For the text-containing cell, return its midpoint in [x, y] coordinate format. 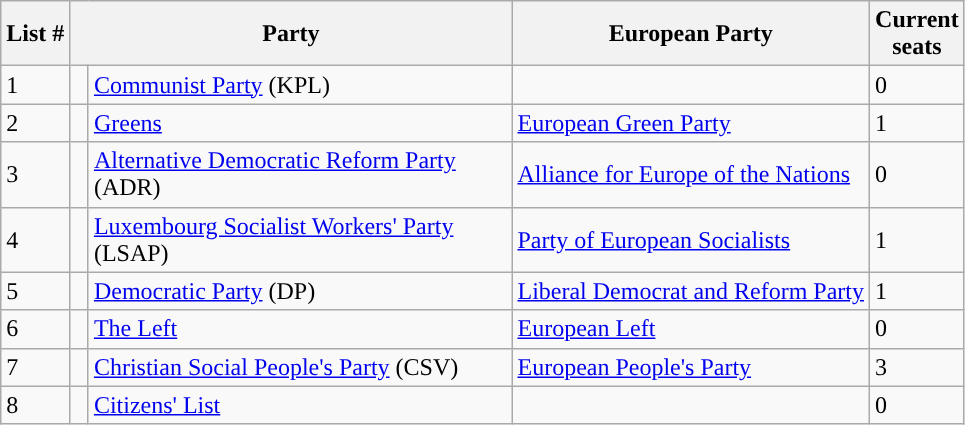
European Green Party [691, 123]
8 [36, 405]
4 [36, 240]
Party [291, 34]
Greens [300, 123]
European People's Party [691, 367]
Party of European Socialists [691, 240]
5 [36, 291]
Christian Social People's Party (CSV) [300, 367]
Alliance for Europe of the Nations [691, 174]
Liberal Democrat and Reform Party [691, 291]
2 [36, 123]
European Left [691, 329]
European Party [691, 34]
Current seats [918, 34]
Luxembourg Socialist Workers' Party (LSAP) [300, 240]
6 [36, 329]
Democratic Party (DP) [300, 291]
Alternative Democratic Reform Party (ADR) [300, 174]
7 [36, 367]
Citizens' List [300, 405]
Communist Party (KPL) [300, 85]
List # [36, 34]
The Left [300, 329]
